Search for the cell housing the specified text and yield its [x, y] center coordinate. 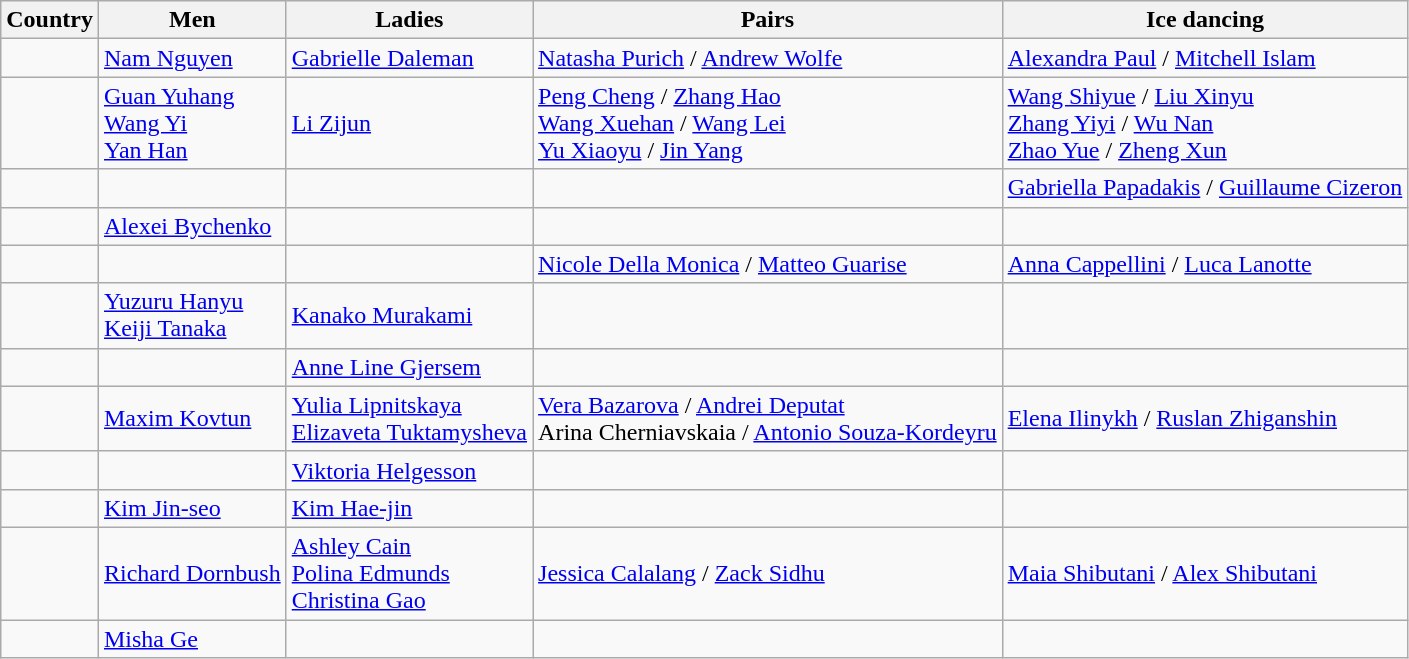
Peng Cheng / Zhang Hao Wang Xuehan / Wang Lei Yu Xiaoyu / Jin Yang [768, 123]
Misha Ge [192, 639]
Nicole Della Monica / Matteo Guarise [768, 264]
Anne Line Gjersem [409, 367]
Guan Yuhang Wang Yi Yan Han [192, 123]
Nam Nguyen [192, 58]
Yulia Lipnitskaya Elizaveta Tuktamysheva [409, 418]
Gabrielle Daleman [409, 58]
Richard Dornbush [192, 573]
Li Zijun [409, 123]
Kim Jin-seo [192, 508]
Country [50, 20]
Alexei Bychenko [192, 226]
Yuzuru Hanyu Keiji Tanaka [192, 316]
Gabriella Papadakis / Guillaume Cizeron [1205, 188]
Maxim Kovtun [192, 418]
Natasha Purich / Andrew Wolfe [768, 58]
Ashley Cain Polina Edmunds Christina Gao [409, 573]
Anna Cappellini / Luca Lanotte [1205, 264]
Alexandra Paul / Mitchell Islam [1205, 58]
Elena Ilinykh / Ruslan Zhiganshin [1205, 418]
Jessica Calalang / Zack Sidhu [768, 573]
Kanako Murakami [409, 316]
Kim Hae-jin [409, 508]
Wang Shiyue / Liu Xinyu Zhang Yiyi / Wu Nan Zhao Yue / Zheng Xun [1205, 123]
Ice dancing [1205, 20]
Men [192, 20]
Ladies [409, 20]
Viktoria Helgesson [409, 470]
Maia Shibutani / Alex Shibutani [1205, 573]
Pairs [768, 20]
Vera Bazarova / Andrei Deputat Arina Cherniavskaia / Antonio Souza-Kordeyru [768, 418]
